Capture the cell that displays the provided text and extract its (x, y) central coordinate. 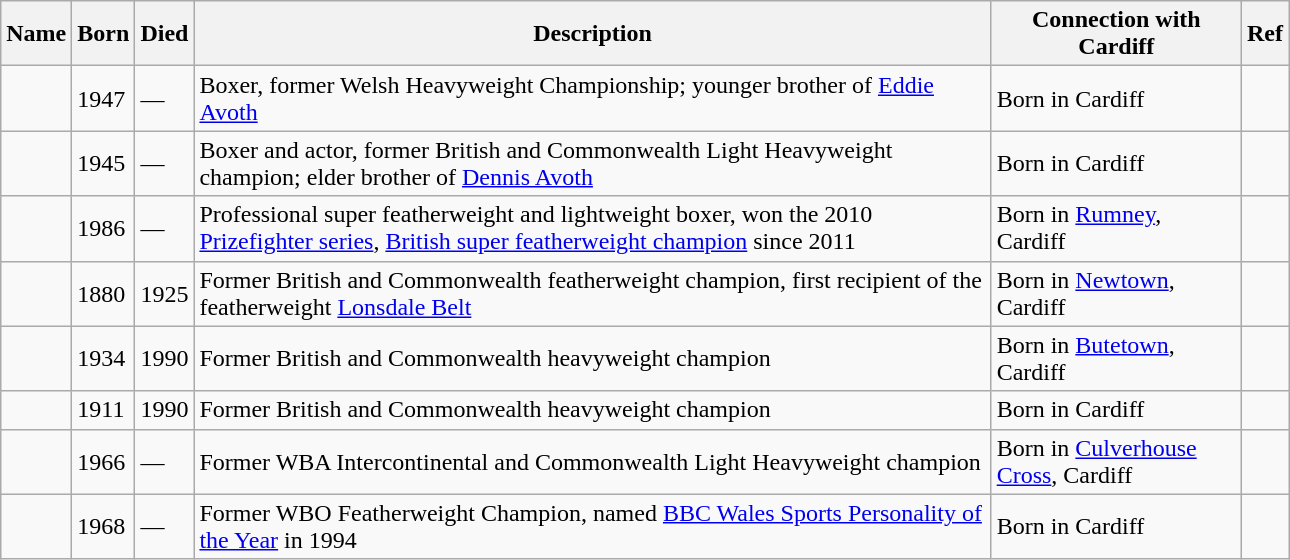
Died (164, 34)
1934 (104, 358)
Professional super featherweight and lightweight boxer, won the 2010 Prizefighter series, British super featherweight champion since 2011 (592, 228)
1966 (104, 462)
Born in Butetown, Cardiff (1116, 358)
Name (36, 34)
Born in Rumney, Cardiff (1116, 228)
Former WBO Featherweight Champion, named BBC Wales Sports Personality of the Year in 1994 (592, 526)
Former British and Commonwealth featherweight champion, first recipient of the featherweight Lonsdale Belt (592, 294)
1945 (104, 164)
Connection with Cardiff (1116, 34)
Boxer and actor, former British and Commonwealth Light Heavyweight champion; elder brother of Dennis Avoth (592, 164)
Former WBA Intercontinental and Commonwealth Light Heavyweight champion (592, 462)
1947 (104, 98)
Born in Culverhouse Cross, Cardiff (1116, 462)
1968 (104, 526)
Description (592, 34)
1986 (104, 228)
1925 (164, 294)
Born in Newtown, Cardiff (1116, 294)
Ref (1264, 34)
Boxer, former Welsh Heavyweight Championship; younger brother of Eddie Avoth (592, 98)
Born (104, 34)
1880 (104, 294)
1911 (104, 410)
